Pinpoint the cell where the given text exists, returning its [x, y] midpoint coordinate. 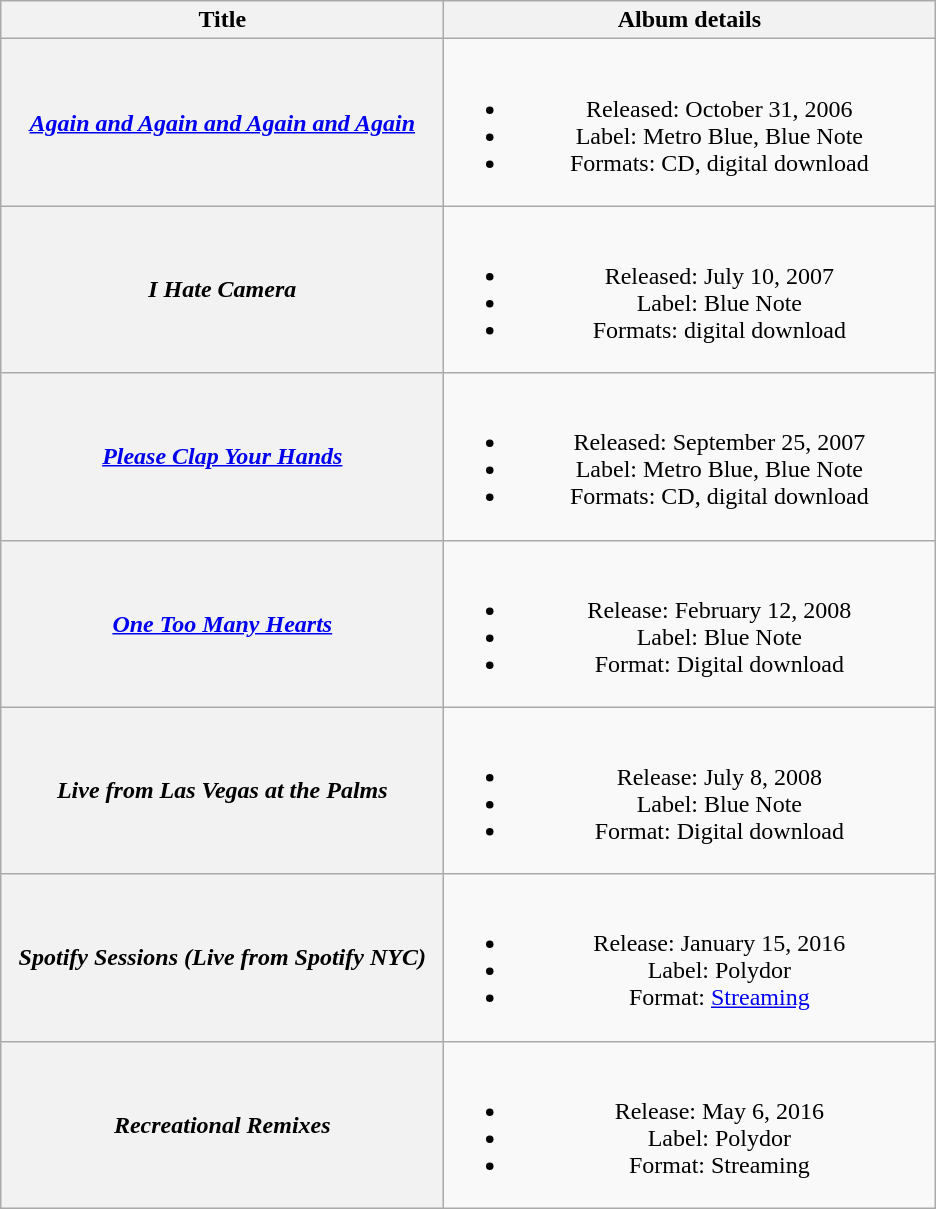
Release: July 8, 2008Label: Blue NoteFormat: Digital download [690, 790]
Spotify Sessions (Live from Spotify NYC) [222, 958]
Released: July 10, 2007Label: Blue NoteFormats: digital download [690, 290]
Release: May 6, 2016Label: PolydorFormat: Streaming [690, 1124]
Released: October 31, 2006Label: Metro Blue, Blue NoteFormats: CD, digital download [690, 122]
Live from Las Vegas at the Palms [222, 790]
Release: February 12, 2008Label: Blue NoteFormat: Digital download [690, 624]
Title [222, 20]
Album details [690, 20]
I Hate Camera [222, 290]
Again and Again and Again and Again [222, 122]
Recreational Remixes [222, 1124]
Released: September 25, 2007Label: Metro Blue, Blue NoteFormats: CD, digital download [690, 456]
Please Clap Your Hands [222, 456]
Release: January 15, 2016Label: PolydorFormat: Streaming [690, 958]
One Too Many Hearts [222, 624]
